Extract the [x, y] coordinate from the center of the cell holding the provided text.  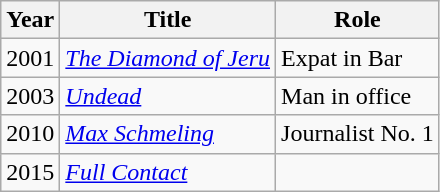
Title [168, 20]
Full Contact [168, 172]
Journalist No. 1 [358, 134]
2003 [30, 96]
The Diamond of Jeru [168, 58]
Max Schmeling [168, 134]
Man in office [358, 96]
2001 [30, 58]
2015 [30, 172]
2010 [30, 134]
Role [358, 20]
Year [30, 20]
Expat in Bar [358, 58]
Undead [168, 96]
